Locate the cell with the specified text and output its (x, y) center coordinate. 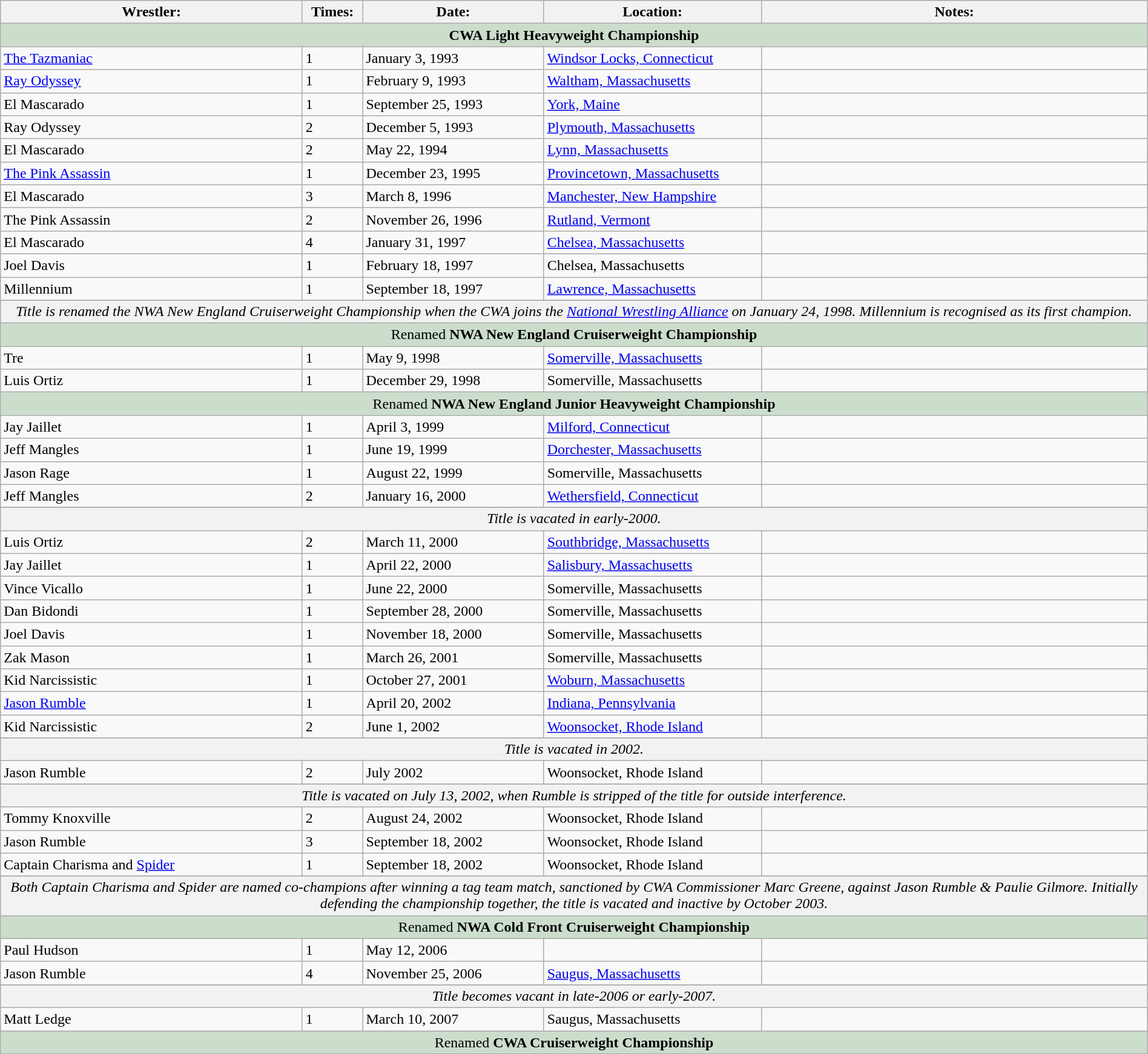
The Tazmaniac (151, 58)
August 24, 2002 (453, 818)
February 18, 1997 (453, 265)
March 10, 2007 (453, 1019)
Dorchester, Massachusetts (653, 450)
Woburn, Massachusetts (653, 680)
Indiana, Pennsylvania (653, 703)
April 22, 2000 (453, 565)
June 1, 2002 (453, 726)
November 26, 1996 (453, 219)
September 25, 1993 (453, 104)
Lawrence, Massachusetts (653, 289)
CWA Light Heavyweight Championship (574, 35)
Renamed NWA Cold Front Cruiserweight Championship (574, 927)
June 19, 1999 (453, 450)
May 22, 1994 (453, 150)
September 18, 1997 (453, 289)
Title is vacated in early-2000. (574, 519)
Title is vacated in 2002. (574, 749)
York, Maine (653, 104)
December 29, 1998 (453, 381)
Southbridge, Massachusetts (653, 542)
October 27, 2001 (453, 680)
Captain Charisma and Spider (151, 865)
March 26, 2001 (453, 657)
January 3, 1993 (453, 58)
Tre (151, 358)
July 2002 (453, 772)
Location: (653, 12)
Jason Rage (151, 473)
Paul Hudson (151, 950)
Manchester, New Hampshire (653, 196)
Wethersfield, Connecticut (653, 496)
Tommy Knoxville (151, 818)
Salisbury, Massachusetts (653, 565)
December 23, 1995 (453, 173)
Notes: (954, 12)
May 12, 2006 (453, 950)
March 8, 1996 (453, 196)
Provincetown, Massachusetts (653, 173)
Renamed NWA New England Junior Heavyweight Championship (574, 404)
Times: (332, 12)
Zak Mason (151, 657)
Plymouth, Massachusetts (653, 127)
January 31, 1997 (453, 242)
Wrestler: (151, 12)
April 20, 2002 (453, 703)
April 3, 1999 (453, 427)
March 11, 2000 (453, 542)
Rutland, Vermont (653, 219)
Waltham, Massachusetts (653, 81)
Date: (453, 12)
Windsor Locks, Connecticut (653, 58)
August 22, 1999 (453, 473)
February 9, 1993 (453, 81)
September 28, 2000 (453, 611)
Title is vacated on July 13, 2002, when Rumble is stripped of the title for outside interference. (574, 795)
May 9, 1998 (453, 358)
Title becomes vacant in late-2006 or early-2007. (574, 996)
Dan Bidondi (151, 611)
Renamed CWA Cruiserweight Championship (574, 1042)
June 22, 2000 (453, 588)
Renamed NWA New England Cruiserweight Championship (574, 335)
Millennium (151, 289)
Lynn, Massachusetts (653, 150)
January 16, 2000 (453, 496)
November 18, 2000 (453, 634)
Milford, Connecticut (653, 427)
November 25, 2006 (453, 973)
Vince Vicallo (151, 588)
Matt Ledge (151, 1019)
December 5, 1993 (453, 127)
